Pinpoint the cell where the given text exists, returning its [x, y] midpoint coordinate. 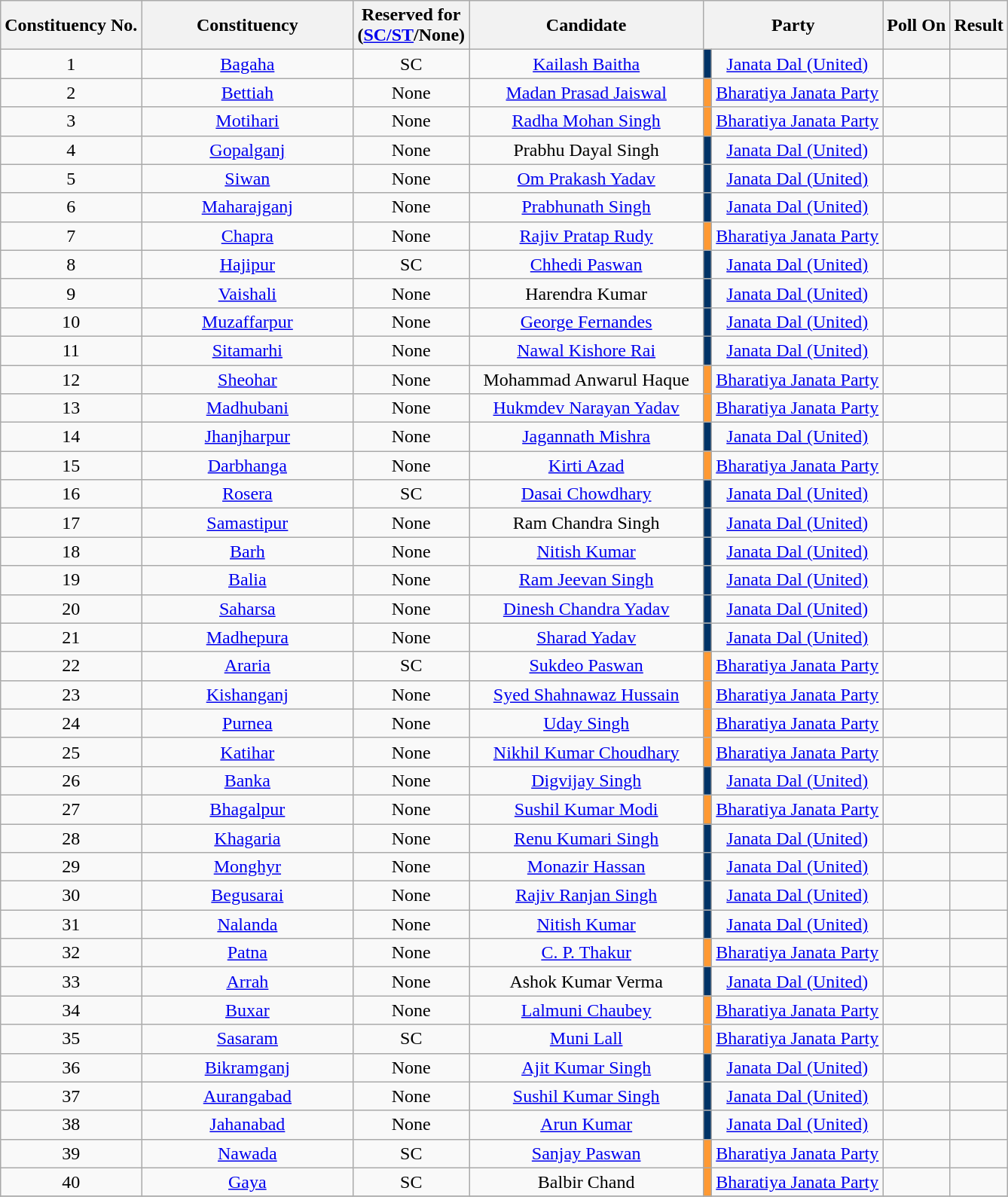
Banka [247, 780]
39 [71, 1153]
21 [71, 637]
Vaishali [247, 293]
Rajiv Pratap Rudy [586, 236]
Result [979, 26]
35 [71, 1039]
Ram Jeevan Singh [586, 580]
Kailash Baitha [586, 64]
Balia [247, 580]
Dasai Chowdhary [586, 494]
Khagaria [247, 838]
Muzaffarpur [247, 322]
Sheohar [247, 379]
Reserved for(SC/ST/None) [411, 26]
1 [71, 64]
Patna [247, 953]
Party [793, 26]
Kirti Azad [586, 466]
37 [71, 1096]
Begusarai [247, 896]
6 [71, 207]
Harendra Kumar [586, 293]
34 [71, 1010]
Prabhu Dayal Singh [586, 150]
Hajipur [247, 264]
Sharad Yadav [586, 637]
16 [71, 494]
22 [71, 666]
17 [71, 523]
Monazir Hassan [586, 867]
Lalmuni Chaubey [586, 1010]
Madhubani [247, 408]
Dinesh Chandra Yadav [586, 609]
Araria [247, 666]
Barh [247, 551]
Katihar [247, 752]
10 [71, 322]
Sukdeo Paswan [586, 666]
Saharsa [247, 609]
Rosera [247, 494]
23 [71, 695]
Siwan [247, 179]
Darbhanga [247, 466]
Uday Singh [586, 723]
30 [71, 896]
Renu Kumari Singh [586, 838]
Balbir Chand [586, 1182]
Bikramganj [247, 1067]
Sitamarhi [247, 350]
Gopalganj [247, 150]
Samastipur [247, 523]
Aurangabad [247, 1096]
Rajiv Ranjan Singh [586, 896]
Constituency No. [71, 26]
Nawada [247, 1153]
Ram Chandra Singh [586, 523]
5 [71, 179]
Candidate [586, 26]
Nikhil Kumar Choudhary [586, 752]
Bagaha [247, 64]
Chapra [247, 236]
Hukmdev Narayan Yadav [586, 408]
9 [71, 293]
Madhepura [247, 637]
12 [71, 379]
Radha Mohan Singh [586, 121]
Sasaram [247, 1039]
14 [71, 437]
32 [71, 953]
C. P. Thakur [586, 953]
Constituency [247, 26]
Ashok Kumar Verma [586, 982]
38 [71, 1125]
Bhagalpur [247, 809]
Nawal Kishore Rai [586, 350]
Mohammad Anwarul Haque [586, 379]
Sanjay Paswan [586, 1153]
Nalanda [247, 924]
36 [71, 1067]
Chhedi Paswan [586, 264]
Bettiah [247, 93]
Kishanganj [247, 695]
27 [71, 809]
28 [71, 838]
31 [71, 924]
Ajit Kumar Singh [586, 1067]
Syed Shahnawaz Hussain [586, 695]
2 [71, 93]
Gaya [247, 1182]
4 [71, 150]
Motihari [247, 121]
Sushil Kumar Singh [586, 1096]
3 [71, 121]
George Fernandes [586, 322]
Madan Prasad Jaiswal [586, 93]
26 [71, 780]
8 [71, 264]
Arrah [247, 982]
Sushil Kumar Modi [586, 809]
Arun Kumar [586, 1125]
11 [71, 350]
Poll On [916, 26]
24 [71, 723]
Jhanjharpur [247, 437]
Digvijay Singh [586, 780]
Buxar [247, 1010]
13 [71, 408]
29 [71, 867]
Maharajganj [247, 207]
Jagannath Mishra [586, 437]
Jahanabad [247, 1125]
Monghyr [247, 867]
33 [71, 982]
18 [71, 551]
7 [71, 236]
19 [71, 580]
40 [71, 1182]
20 [71, 609]
Purnea [247, 723]
Prabhunath Singh [586, 207]
Om Prakash Yadav [586, 179]
15 [71, 466]
25 [71, 752]
Muni Lall [586, 1039]
